For the text-containing cell, return its midpoint in (x, y) coordinate format. 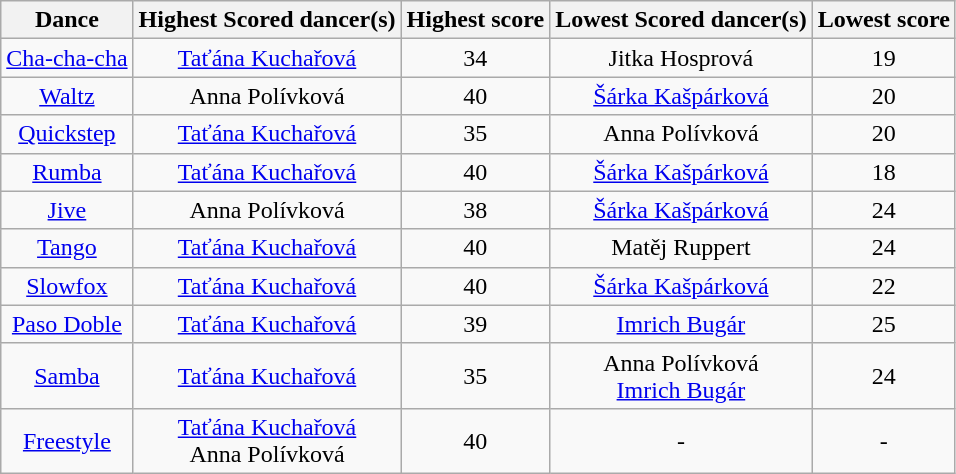
Taťána KuchařováAnna Polívková (267, 440)
Lowest Scored dancer(s) (682, 20)
25 (884, 324)
34 (476, 58)
Highest Scored dancer(s) (267, 20)
Samba (67, 376)
22 (884, 286)
19 (884, 58)
Jitka Hosprová (682, 58)
Anna PolívkováImrich Bugár (682, 376)
Freestyle (67, 440)
Paso Doble (67, 324)
Waltz (67, 96)
Tango (67, 248)
38 (476, 210)
Rumba (67, 172)
Lowest score (884, 20)
Quickstep (67, 134)
Dance (67, 20)
Cha-cha-cha (67, 58)
39 (476, 324)
Highest score (476, 20)
18 (884, 172)
Matěj Ruppert (682, 248)
Imrich Bugár (682, 324)
Slowfox (67, 286)
Jive (67, 210)
